Capture the cell that displays the provided text and extract its (X, Y) central coordinate. 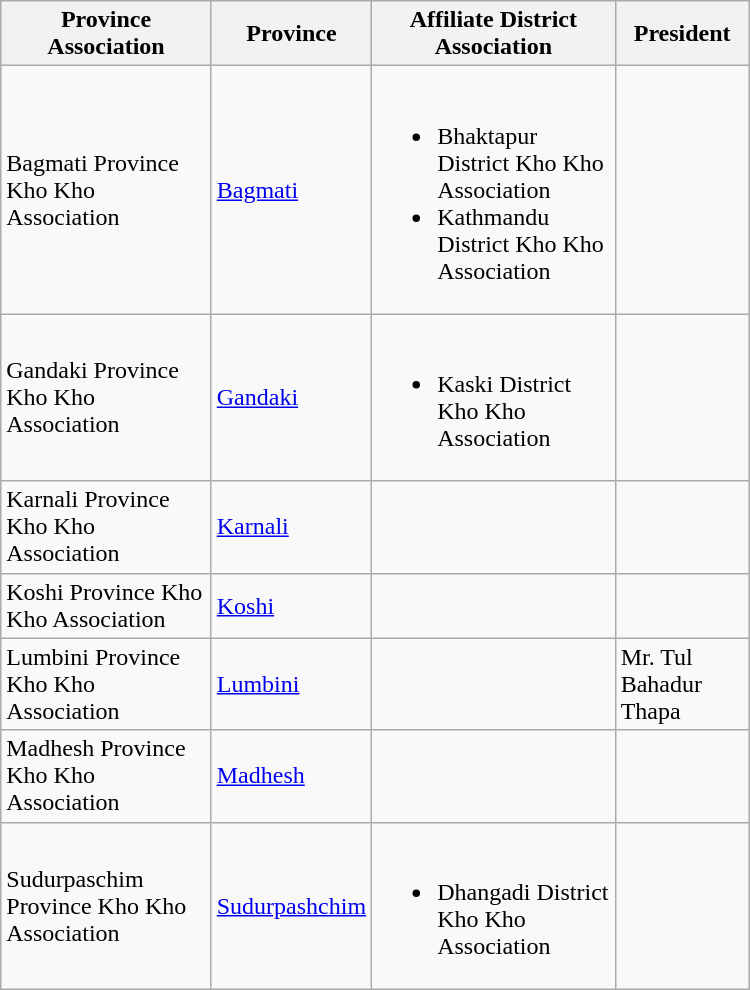
Madhesh (291, 776)
Sudurpashchim (291, 906)
Sudurpaschim Province Kho Kho Association (106, 906)
Gandaki (291, 398)
Bhaktapur District Kho Kho AssociationKathmandu District Kho Kho Association (494, 190)
Karnali (291, 527)
Gandaki Province Kho Kho Association (106, 398)
Affiliate District Association (494, 34)
Lumbini Province Kho Kho Association (106, 684)
Karnali Province Kho Kho Association (106, 527)
Kaski District Kho Kho Association (494, 398)
Madhesh Province Kho Kho Association (106, 776)
Province Association (106, 34)
Mr. Tul Bahadur Thapa (682, 684)
President (682, 34)
Lumbini (291, 684)
Koshi (291, 606)
Province (291, 34)
Dhangadi District Kho Kho Association (494, 906)
Koshi Province Kho Kho Association (106, 606)
Bagmati (291, 190)
Bagmati Province Kho Kho Association (106, 190)
